Capture the cell that displays the provided text and extract its (x, y) central coordinate. 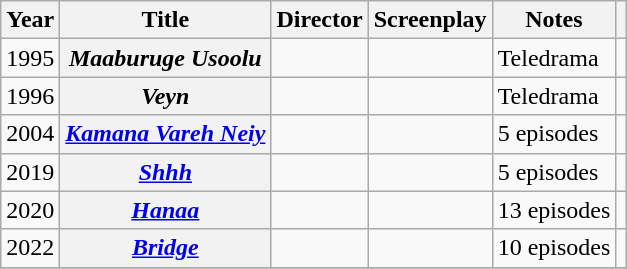
Year (30, 20)
Hanaa (166, 210)
Director (320, 20)
Kamana Vareh Neiy (166, 134)
1996 (30, 96)
13 episodes (554, 210)
Maaburuge Usoolu (166, 58)
Screenplay (430, 20)
Notes (554, 20)
2022 (30, 248)
Shhh (166, 172)
2020 (30, 210)
Bridge (166, 248)
Title (166, 20)
Veyn (166, 96)
2019 (30, 172)
10 episodes (554, 248)
2004 (30, 134)
1995 (30, 58)
